Search for the cell housing the specified text and yield its (x, y) center coordinate. 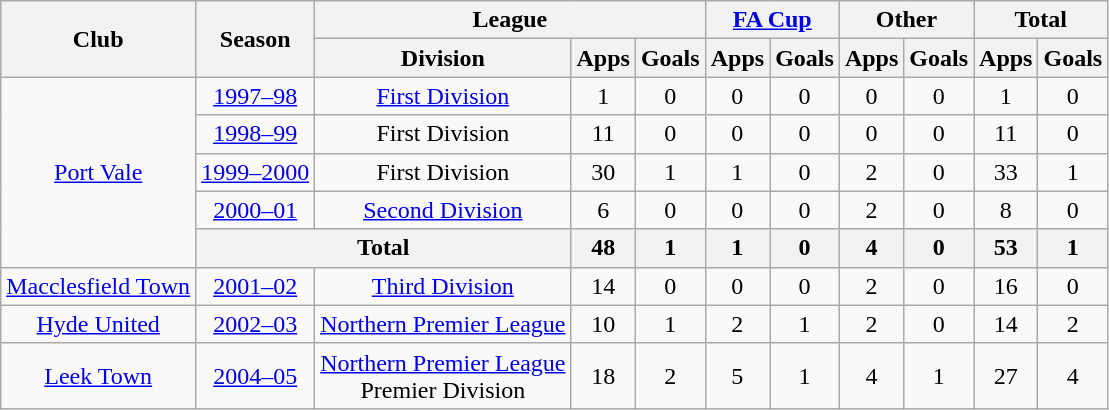
1997–98 (256, 96)
27 (1006, 376)
2002–03 (256, 324)
Division (443, 58)
Port Vale (98, 172)
Northern Premier League (443, 324)
5 (737, 376)
2001–02 (256, 286)
10 (603, 324)
FA Cup (772, 20)
Macclesfield Town (98, 286)
2004–05 (256, 376)
53 (1006, 248)
2000–01 (256, 210)
30 (603, 172)
Northern Premier LeaguePremier Division (443, 376)
Other (906, 20)
33 (1006, 172)
48 (603, 248)
18 (603, 376)
1998–99 (256, 134)
Second Division (443, 210)
1999–2000 (256, 172)
6 (603, 210)
Leek Town (98, 376)
Season (256, 39)
Hyde United (98, 324)
Third Division (443, 286)
8 (1006, 210)
League (510, 20)
16 (1006, 286)
Club (98, 39)
